Extract the [X, Y] coordinate from the center of the cell holding the provided text.  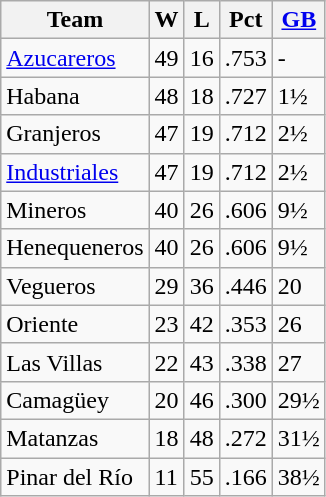
27 [298, 362]
.353 [246, 324]
31½ [298, 438]
42 [202, 324]
49 [166, 58]
Azucareros [75, 58]
.166 [246, 477]
Las Villas [75, 362]
Henequeneros [75, 248]
Vegueros [75, 286]
Matanzas [75, 438]
.272 [246, 438]
29½ [298, 400]
Oriente [75, 324]
36 [202, 286]
Camagüey [75, 400]
22 [166, 362]
Pct [246, 20]
GB [298, 20]
L [202, 20]
Mineros [75, 210]
29 [166, 286]
.300 [246, 400]
Pinar del Río [75, 477]
Granjeros [75, 134]
- [298, 58]
.446 [246, 286]
.727 [246, 96]
Industriales [75, 172]
Team [75, 20]
1½ [298, 96]
43 [202, 362]
46 [202, 400]
W [166, 20]
Habana [75, 96]
38½ [298, 477]
.753 [246, 58]
11 [166, 477]
23 [166, 324]
.338 [246, 362]
16 [202, 58]
55 [202, 477]
